Search for the cell housing the specified text and yield its (x, y) center coordinate. 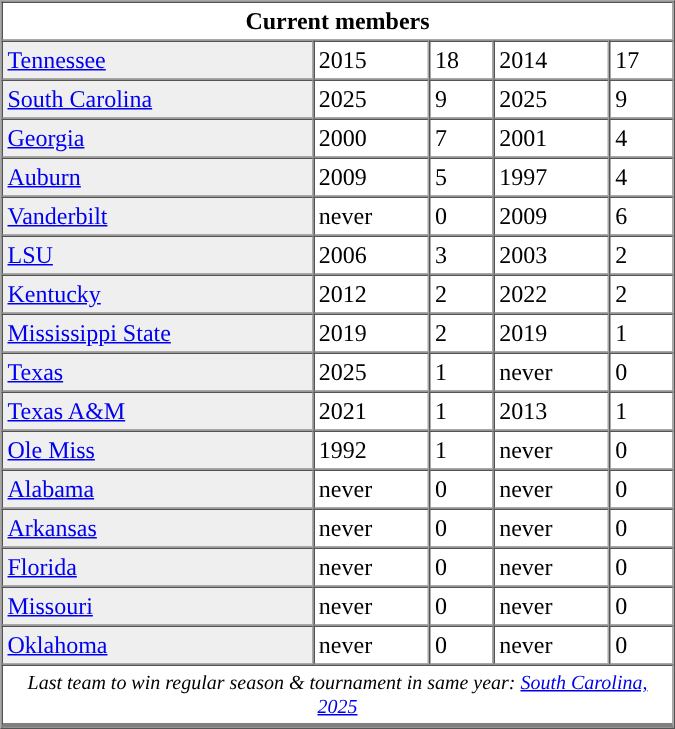
2021 (371, 412)
Arkansas (158, 528)
5 (461, 178)
2006 (371, 256)
Current members (338, 22)
7 (461, 138)
Missouri (158, 606)
2000 (371, 138)
2013 (551, 412)
2022 (551, 294)
Tennessee (158, 60)
2012 (371, 294)
Alabama (158, 490)
Georgia (158, 138)
Mississippi State (158, 334)
Florida (158, 568)
Auburn (158, 178)
Ole Miss (158, 450)
18 (461, 60)
South Carolina (158, 100)
Texas (158, 372)
2003 (551, 256)
1997 (551, 178)
Last team to win regular season & tournament in same year: South Carolina, 2025 (338, 696)
1992 (371, 450)
17 (641, 60)
3 (461, 256)
LSU (158, 256)
Texas A&M (158, 412)
Oklahoma (158, 646)
Vanderbilt (158, 216)
2001 (551, 138)
2015 (371, 60)
2014 (551, 60)
6 (641, 216)
Kentucky (158, 294)
